Capture the cell that displays the provided text and extract its (X, Y) central coordinate. 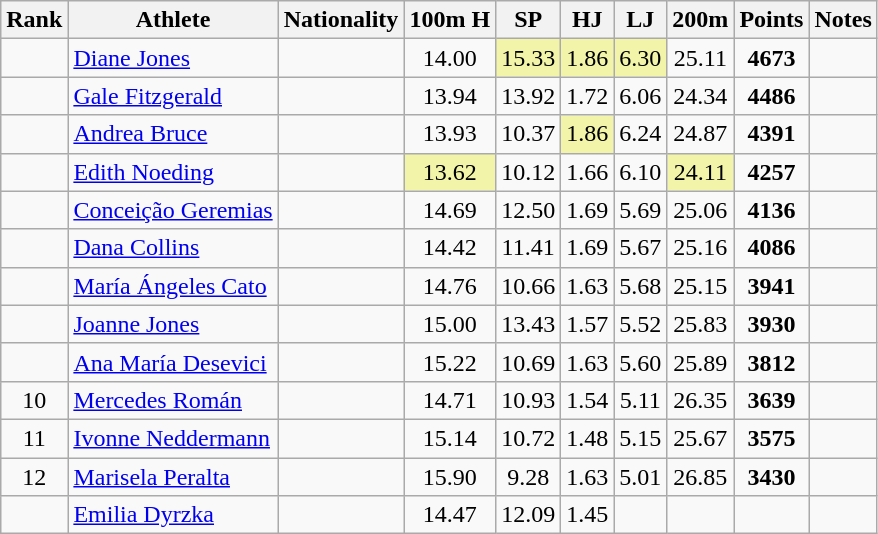
15.33 (528, 58)
10 (34, 400)
5.01 (640, 477)
4486 (772, 96)
5.15 (640, 438)
1.72 (588, 96)
Conceição Geremias (173, 210)
Edith Noeding (173, 172)
Ana María Desevici (173, 362)
Andrea Bruce (173, 134)
6.06 (640, 96)
14.71 (450, 400)
1.57 (588, 324)
3639 (772, 400)
Diane Jones (173, 58)
13.62 (450, 172)
26.85 (700, 477)
1.54 (588, 400)
1.48 (588, 438)
5.67 (640, 248)
13.92 (528, 96)
Rank (34, 20)
26.35 (700, 400)
Dana Collins (173, 248)
4257 (772, 172)
13.94 (450, 96)
10.72 (528, 438)
4673 (772, 58)
13.93 (450, 134)
11 (34, 438)
14.42 (450, 248)
6.24 (640, 134)
25.06 (700, 210)
25.67 (700, 438)
10.12 (528, 172)
5.52 (640, 324)
14.76 (450, 286)
Nationality (341, 20)
14.47 (450, 515)
12 (34, 477)
25.83 (700, 324)
Points (772, 20)
14.69 (450, 210)
4391 (772, 134)
Mercedes Román (173, 400)
25.15 (700, 286)
24.11 (700, 172)
Ivonne Neddermann (173, 438)
5.11 (640, 400)
5.69 (640, 210)
1.66 (588, 172)
100m H (450, 20)
3812 (772, 362)
15.00 (450, 324)
10.66 (528, 286)
9.28 (528, 477)
200m (700, 20)
6.10 (640, 172)
15.90 (450, 477)
15.22 (450, 362)
Gale Fitzgerald (173, 96)
13.43 (528, 324)
Athlete (173, 20)
Marisela Peralta (173, 477)
24.34 (700, 96)
24.87 (700, 134)
SP (528, 20)
12.09 (528, 515)
María Ángeles Cato (173, 286)
Notes (843, 20)
5.68 (640, 286)
15.14 (450, 438)
4086 (772, 248)
3430 (772, 477)
25.16 (700, 248)
Emilia Dyrzka (173, 515)
4136 (772, 210)
3941 (772, 286)
1.45 (588, 515)
25.11 (700, 58)
10.37 (528, 134)
14.00 (450, 58)
Joanne Jones (173, 324)
10.93 (528, 400)
HJ (588, 20)
3575 (772, 438)
25.89 (700, 362)
11.41 (528, 248)
10.69 (528, 362)
6.30 (640, 58)
5.60 (640, 362)
3930 (772, 324)
LJ (640, 20)
12.50 (528, 210)
